Return [X, Y] of the center of cell containing provided text 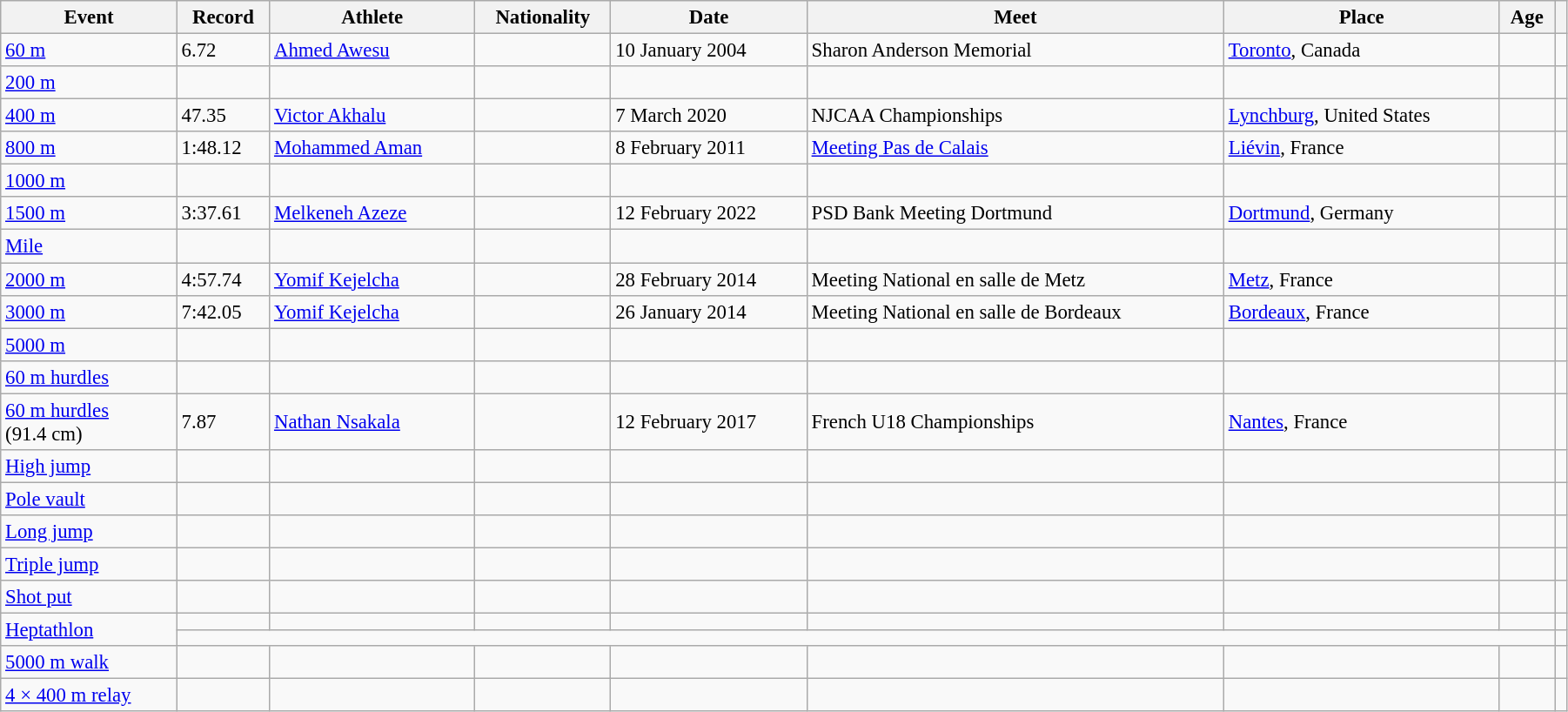
Sharon Anderson Memorial [1015, 50]
Nationality [543, 17]
Ahmed Awesu [372, 50]
High jump [89, 467]
5000 m [89, 345]
Place [1361, 17]
Bordeaux, France [1361, 312]
1:48.12 [223, 148]
PSD Bank Meeting Dortmund [1015, 213]
Shot put [89, 597]
4:57.74 [223, 279]
Pole vault [89, 499]
Mile [89, 246]
28 February 2014 [708, 279]
Meeting Pas de Calais [1015, 148]
NJCAA Championships [1015, 116]
French U18 Championships [1015, 421]
60 m hurdles(91.4 cm) [89, 421]
Metz, France [1361, 279]
4 × 400 m relay [89, 695]
Age [1526, 17]
Date [708, 17]
Meeting National en salle de Bordeaux [1015, 312]
Victor Akhalu [372, 116]
3:37.61 [223, 213]
3000 m [89, 312]
Long jump [89, 532]
26 January 2014 [708, 312]
60 m [89, 50]
1500 m [89, 213]
7 March 2020 [708, 116]
Triple jump [89, 564]
12 February 2022 [708, 213]
Nathan Nsakala [372, 421]
Dortmund, Germany [1361, 213]
Lynchburg, United States [1361, 116]
Event [89, 17]
Mohammed Aman [372, 148]
200 m [89, 83]
Toronto, Canada [1361, 50]
8 February 2011 [708, 148]
12 February 2017 [708, 421]
10 January 2004 [708, 50]
60 m hurdles [89, 377]
800 m [89, 148]
47.35 [223, 116]
2000 m [89, 279]
6.72 [223, 50]
5000 m walk [89, 662]
7:42.05 [223, 312]
Record [223, 17]
Nantes, France [1361, 421]
Meeting National en salle de Metz [1015, 279]
Liévin, France [1361, 148]
400 m [89, 116]
Melkeneh Azeze [372, 213]
Meet [1015, 17]
Athlete [372, 17]
1000 m [89, 181]
7.87 [223, 421]
Heptathlon [89, 630]
